For the text-containing cell, return its midpoint in [x, y] coordinate format. 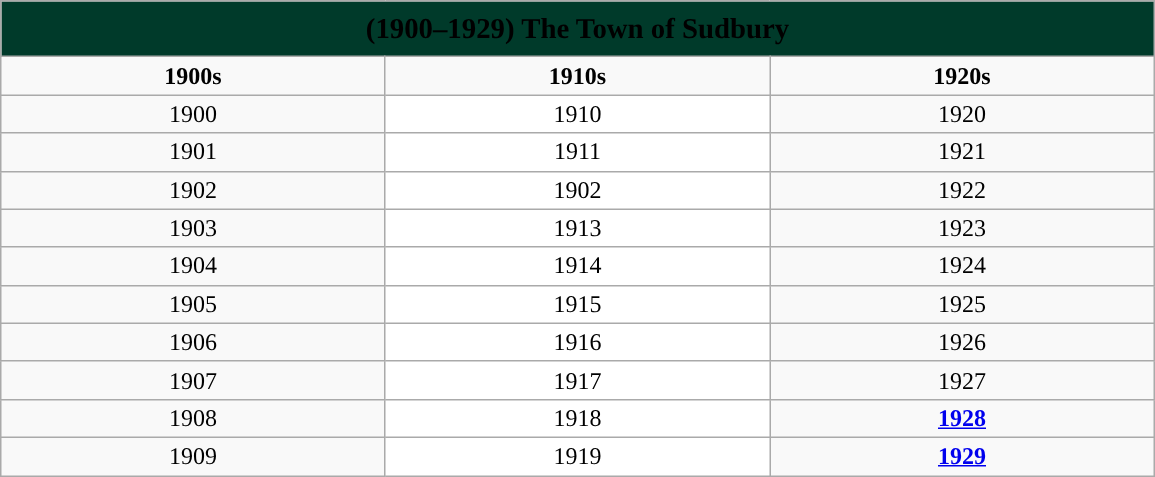
1927 [962, 380]
1909 [193, 456]
1901 [193, 152]
1900 [193, 114]
1910s [577, 76]
1925 [962, 304]
1923 [962, 228]
1920s [962, 76]
1917 [577, 380]
(1900–1929) The Town of Sudbury [578, 29]
1911 [577, 152]
1914 [577, 266]
1904 [193, 266]
1929 [962, 456]
1926 [962, 342]
1918 [577, 418]
1916 [577, 342]
1922 [962, 190]
1915 [577, 304]
1919 [577, 456]
1907 [193, 380]
1920 [962, 114]
1924 [962, 266]
1910 [577, 114]
1905 [193, 304]
1908 [193, 418]
1921 [962, 152]
1903 [193, 228]
1928 [962, 418]
1906 [193, 342]
1913 [577, 228]
1900s [193, 76]
